Find where the given text appears and provide that cell's center as [X, Y] coordinate. 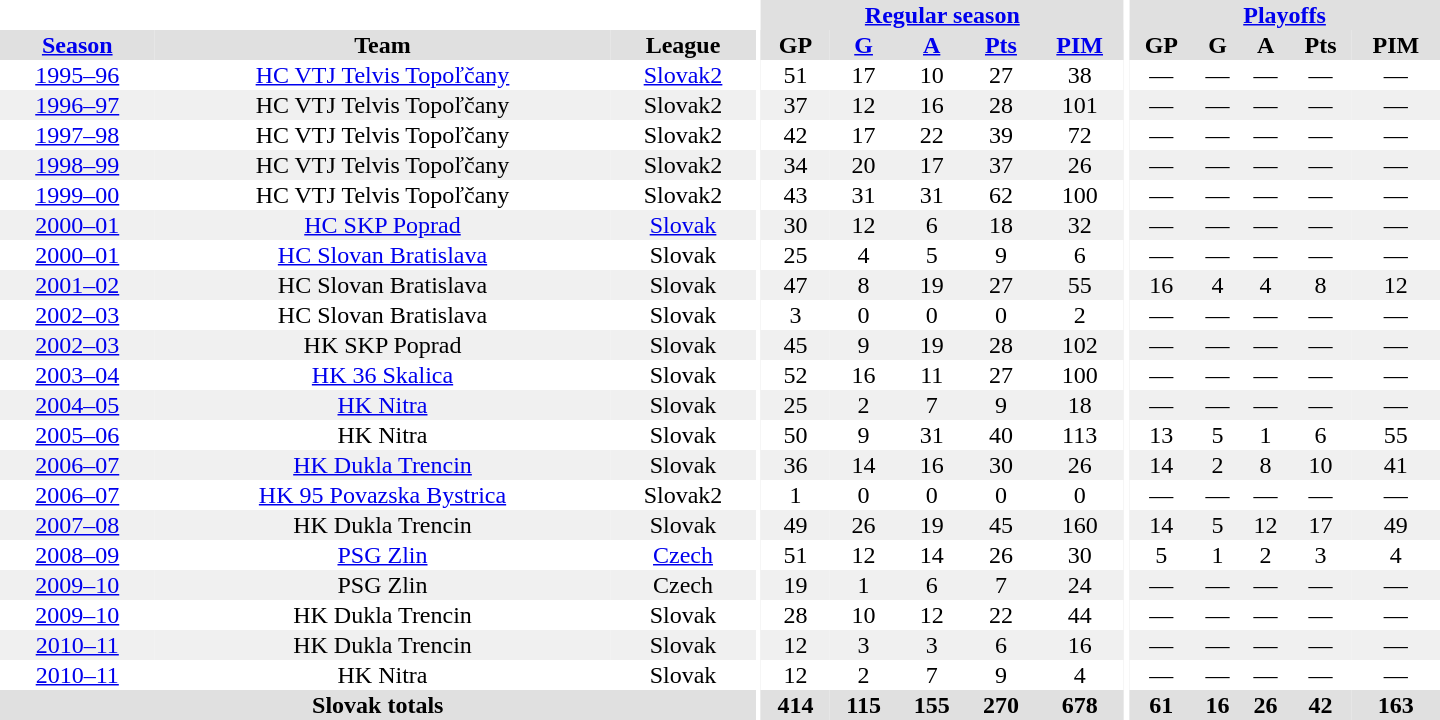
39 [1000, 135]
414 [796, 705]
102 [1080, 345]
1999–00 [78, 195]
1998–99 [78, 165]
Team [383, 45]
Regular season [942, 15]
50 [796, 435]
20 [864, 165]
34 [796, 165]
2007–08 [78, 525]
Playoffs [1284, 15]
24 [1080, 585]
League [682, 45]
2005–06 [78, 435]
32 [1080, 225]
113 [1080, 435]
43 [796, 195]
72 [1080, 135]
Slovak totals [378, 705]
61 [1162, 705]
44 [1080, 615]
2008–09 [78, 555]
HK 36 Skalica [383, 375]
Season [78, 45]
1995–96 [78, 75]
HK 95 Povazska Bystrica [383, 495]
101 [1080, 105]
163 [1396, 705]
1996–97 [78, 105]
62 [1000, 195]
11 [932, 375]
2001–02 [78, 285]
13 [1162, 435]
155 [932, 705]
2003–04 [78, 375]
36 [796, 465]
2004–05 [78, 405]
678 [1080, 705]
38 [1080, 75]
HK SKP Poprad [383, 345]
HC SKP Poprad [383, 225]
52 [796, 375]
1997–98 [78, 135]
40 [1000, 435]
270 [1000, 705]
115 [864, 705]
41 [1396, 465]
160 [1080, 525]
47 [796, 285]
